Capture the cell that displays the provided text and extract its (X, Y) central coordinate. 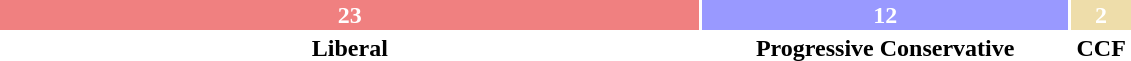
23 (350, 15)
12 (886, 15)
